Provide the (X, Y) coordinate of the cell's center where the given text is located.  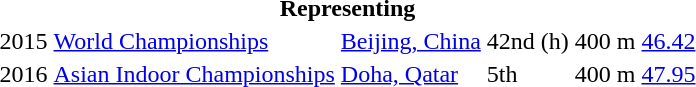
World Championships (194, 41)
Beijing, China (410, 41)
42nd (h) (528, 41)
400 m (605, 41)
